Identify which cell holds the provided text, then report its [x, y] central coordinate. 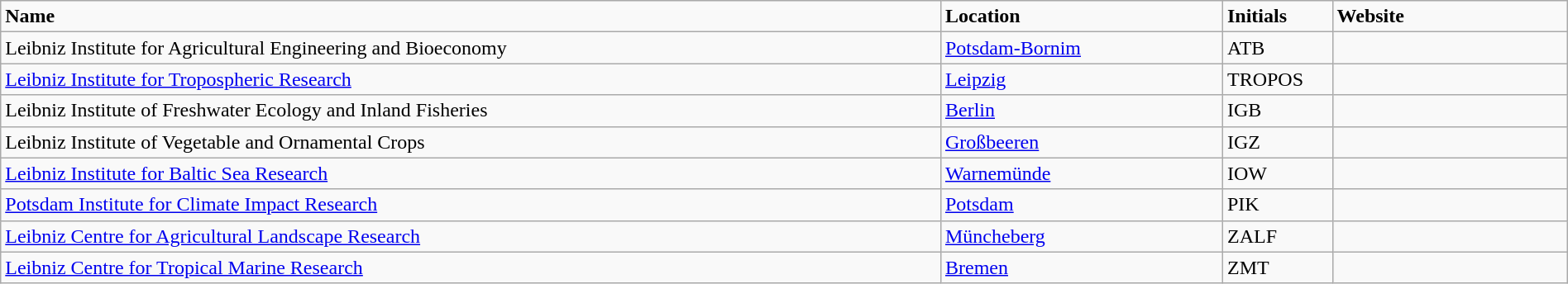
Website [1450, 17]
Potsdam [1082, 205]
Leibniz Institute for Baltic Sea Research [471, 173]
TROPOS [1277, 79]
Leibniz Centre for Tropical Marine Research [471, 267]
IOW [1277, 173]
Potsdam Institute for Climate Impact Research [471, 205]
Warnemünde [1082, 173]
Potsdam-Bornim [1082, 48]
Leibniz Institute of Vegetable and Ornamental Crops [471, 142]
IGB [1277, 111]
Leibniz Institute of Freshwater Ecology and Inland Fisheries [471, 111]
Leipzig [1082, 79]
ZALF [1277, 236]
IGZ [1277, 142]
Bremen [1082, 267]
Leibniz Institute for Agricultural Engineering and Bioeconomy [471, 48]
Leibniz Institute for Tropospheric Research [471, 79]
PIK [1277, 205]
Großbeeren [1082, 142]
Initials [1277, 17]
Location [1082, 17]
ATB [1277, 48]
Name [471, 17]
ZMT [1277, 267]
Leibniz Centre for Agricultural Landscape Research [471, 236]
Berlin [1082, 111]
Müncheberg [1082, 236]
